From the cell containing the given text, extract its center point as [X, Y] coordinate. 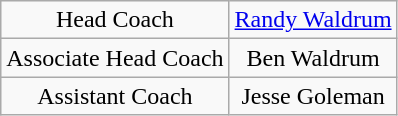
Assistant Coach [115, 96]
Head Coach [115, 20]
Jesse Goleman [313, 96]
Randy Waldrum [313, 20]
Associate Head Coach [115, 58]
Ben Waldrum [313, 58]
